Detect which cell encompasses the target text, then output its [x, y] center coordinate. 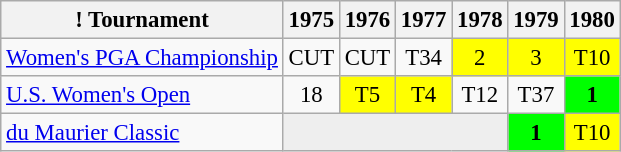
1980 [592, 20]
T5 [367, 95]
! Tournament [142, 20]
T4 [424, 95]
1977 [424, 20]
T37 [536, 95]
T12 [480, 95]
U.S. Women's Open [142, 95]
18 [311, 95]
1979 [536, 20]
2 [480, 58]
1978 [480, 20]
T34 [424, 58]
Women's PGA Championship [142, 58]
1976 [367, 20]
1975 [311, 20]
du Maurier Classic [142, 133]
3 [536, 58]
